Detect which cell encompasses the target text, then output its (x, y) center coordinate. 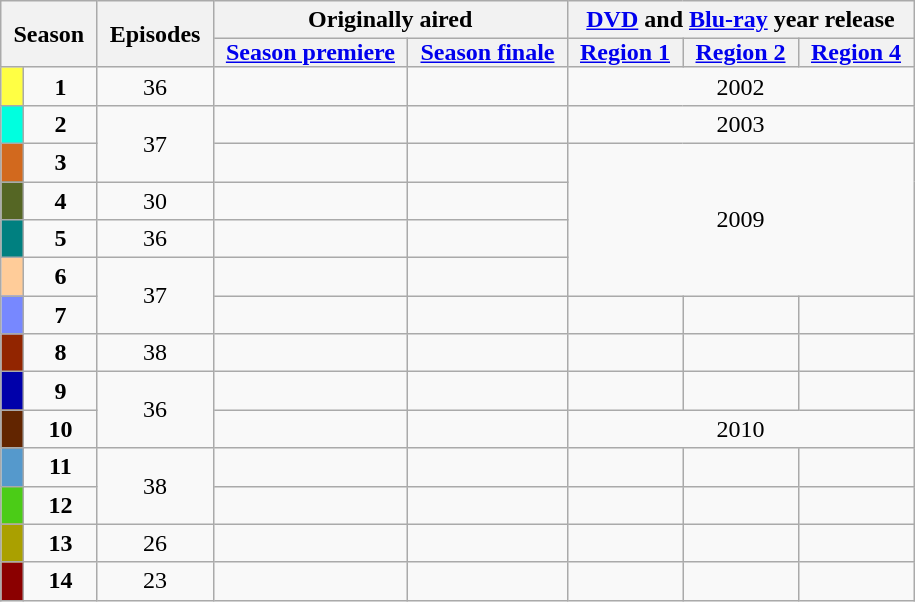
2010 (740, 429)
Region 2 (741, 53)
Season premiere (310, 53)
26 (155, 543)
10 (60, 429)
Region 4 (856, 53)
12 (60, 505)
23 (155, 581)
4 (60, 201)
6 (60, 277)
11 (60, 467)
2002 (740, 86)
8 (60, 353)
Region 1 (625, 53)
14 (60, 581)
Season (49, 34)
Originally aired (390, 20)
1 (60, 86)
9 (60, 391)
5 (60, 239)
Season finale (488, 53)
2003 (740, 124)
DVD and Blu-ray year release (740, 20)
Episodes (155, 34)
3 (60, 162)
7 (60, 315)
13 (60, 543)
2 (60, 124)
30 (155, 201)
2009 (740, 219)
